Return the (x, y) coordinate for the center point of the cell that contains the specified text.  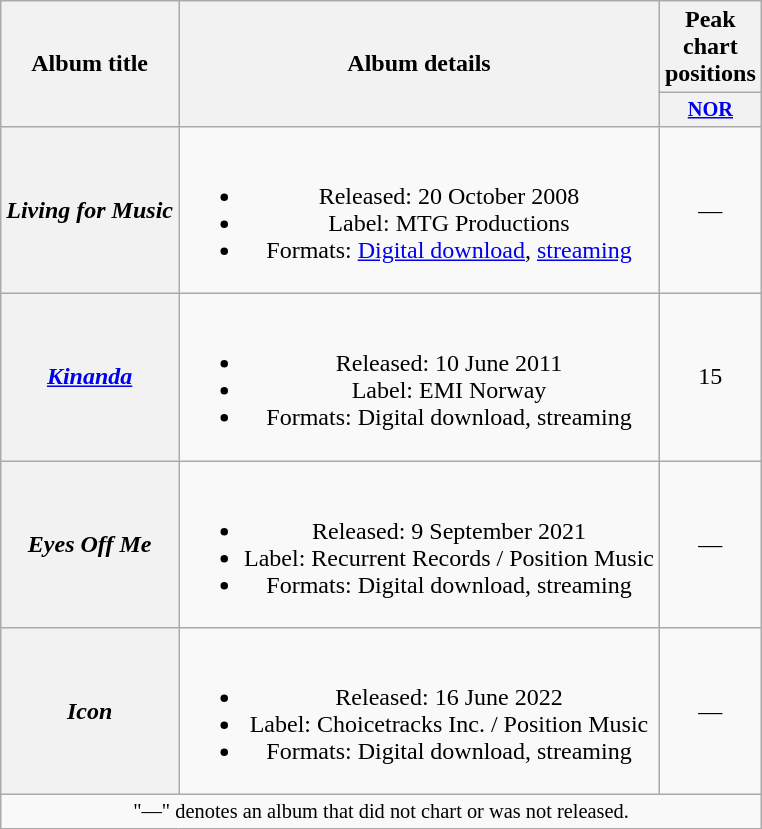
NOR (710, 110)
15 (710, 378)
Released: 9 September 2021Label: Recurrent Records / Position MusicFormats: Digital download, streaming (418, 544)
Released: 16 June 2022Label: Choicetracks Inc. / Position MusicFormats: Digital download, streaming (418, 712)
Released: 10 June 2011Label: EMI NorwayFormats: Digital download, streaming (418, 378)
Kinanda (90, 378)
Peak chart positions (710, 47)
Icon (90, 712)
Eyes Off Me (90, 544)
Living for Music (90, 210)
Album title (90, 64)
Album details (418, 64)
"—" denotes an album that did not chart or was not released. (381, 812)
Released: 20 October 2008Label: MTG ProductionsFormats: Digital download, streaming (418, 210)
